Pinpoint the cell where the given text exists, returning its (X, Y) midpoint coordinate. 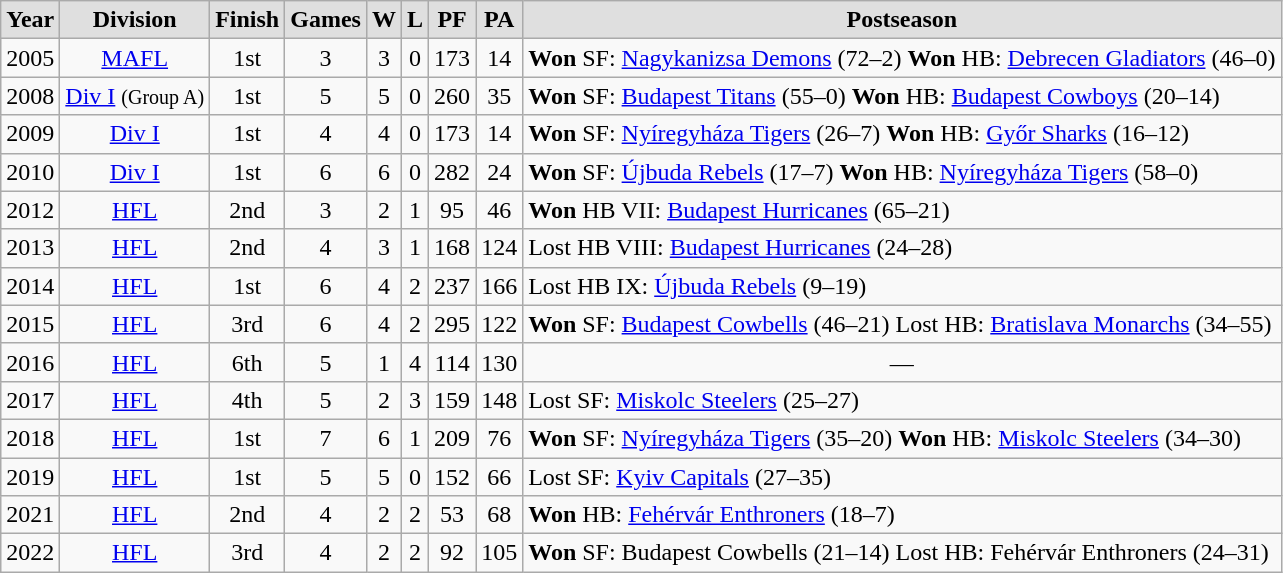
Won SF: Budapest Cowbells (21–14) Lost HB: Fehérvár Enthroners (24–31) (902, 553)
4th (248, 400)
2017 (30, 400)
Finish (248, 20)
24 (500, 172)
7 (326, 438)
66 (500, 477)
209 (452, 438)
Lost HB VIII: Budapest Hurricanes (24–28) (902, 248)
Lost SF: Miskolc Steelers (25–27) (902, 400)
PF (452, 20)
295 (452, 324)
2014 (30, 286)
68 (500, 515)
166 (500, 286)
237 (452, 286)
— (902, 362)
2008 (30, 96)
159 (452, 400)
Won HB VII: Budapest Hurricanes (65–21) (902, 210)
2019 (30, 477)
Year (30, 20)
105 (500, 553)
114 (452, 362)
MAFL (135, 58)
92 (452, 553)
152 (452, 477)
95 (452, 210)
Games (326, 20)
2013 (30, 248)
Won SF: Nagykanizsa Demons (72–2) Won HB: Debrecen Gladiators (46–0) (902, 58)
Div I (Group A) (135, 96)
Won SF: Budapest Titans (55–0) Won HB: Budapest Cowboys (20–14) (902, 96)
Won HB: Fehérvár Enthroners (18–7) (902, 515)
2015 (30, 324)
2022 (30, 553)
Won SF: Nyíregyháza Tigers (35–20) Won HB: Miskolc Steelers (34–30) (902, 438)
Lost HB IX: Újbuda Rebels (9–19) (902, 286)
2021 (30, 515)
168 (452, 248)
2012 (30, 210)
L (414, 20)
Won SF: Újbuda Rebels (17–7) Won HB: Nyíregyháza Tigers (58–0) (902, 172)
W (384, 20)
260 (452, 96)
35 (500, 96)
Won SF: Nyíregyháza Tigers (26–7) Won HB: Győr Sharks (16–12) (902, 134)
148 (500, 400)
Division (135, 20)
282 (452, 172)
122 (500, 324)
2005 (30, 58)
2010 (30, 172)
2009 (30, 134)
2018 (30, 438)
46 (500, 210)
130 (500, 362)
Postseason (902, 20)
124 (500, 248)
2016 (30, 362)
Lost SF: Kyiv Capitals (27–35) (902, 477)
76 (500, 438)
Won SF: Budapest Cowbells (46–21) Lost HB: Bratislava Monarchs (34–55) (902, 324)
53 (452, 515)
PA (500, 20)
6th (248, 362)
